Capture the cell that displays the provided text and extract its [X, Y] central coordinate. 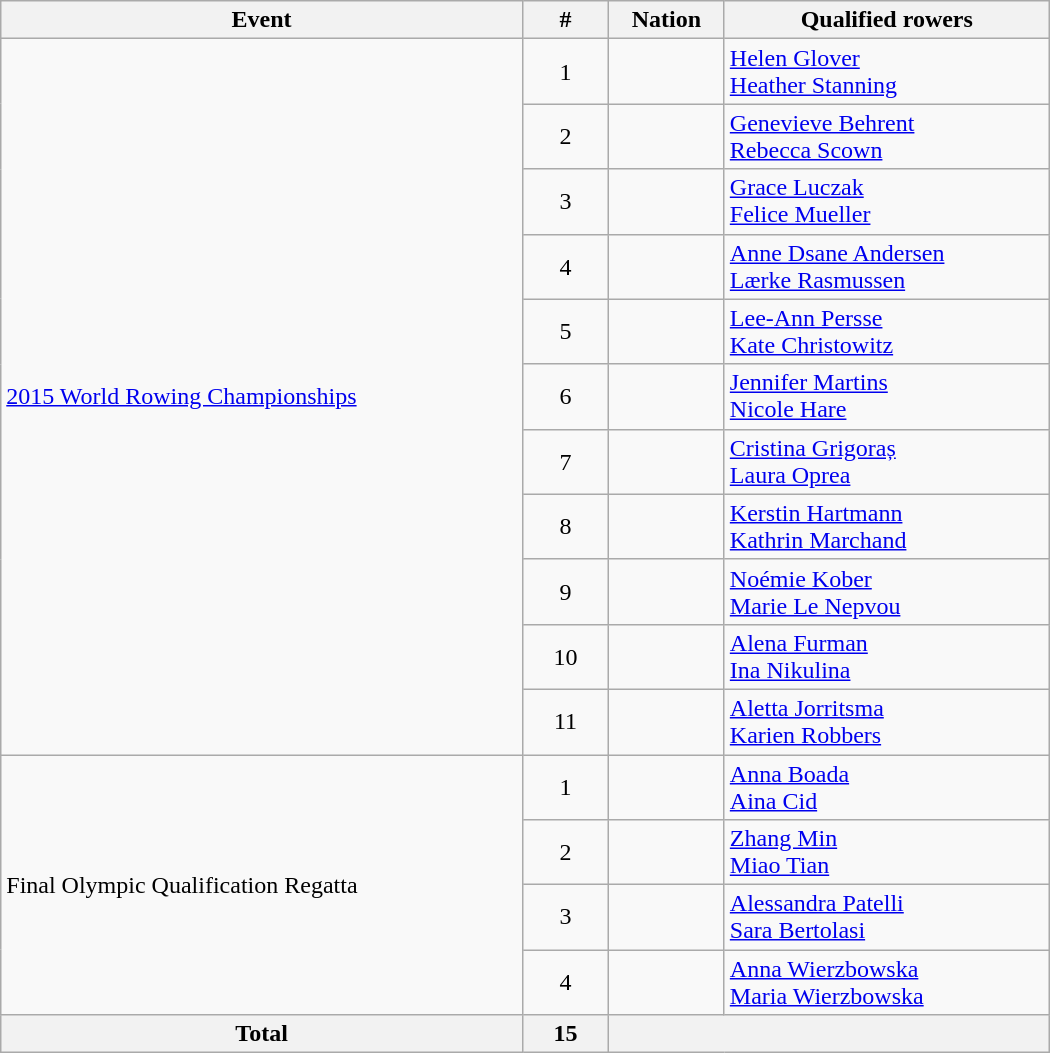
Event [262, 20]
15 [565, 1034]
Aletta JorritsmaKarien Robbers [886, 722]
Helen GloverHeather Stanning [886, 72]
Kerstin HartmannKathrin Marchand [886, 526]
# [565, 20]
Grace LuczakFelice Mueller [886, 202]
5 [565, 332]
9 [565, 592]
Anne Dsane AndersenLærke Rasmussen [886, 266]
Final Olympic Qualification Regatta [262, 884]
Qualified rowers [886, 20]
Cristina GrigorașLaura Oprea [886, 462]
6 [565, 396]
10 [565, 656]
Zhang MinMiao Tian [886, 852]
2015 World Rowing Championships [262, 397]
Anna WierzbowskaMaria Wierzbowska [886, 982]
Jennifer MartinsNicole Hare [886, 396]
Noémie KoberMarie Le Nepvou [886, 592]
8 [565, 526]
Genevieve BehrentRebecca Scown [886, 136]
Lee-Ann PersseKate Christowitz [886, 332]
Anna BoadaAina Cid [886, 786]
11 [565, 722]
7 [565, 462]
Total [262, 1034]
Alena FurmanIna Nikulina [886, 656]
Alessandra PatelliSara Bertolasi [886, 918]
Nation [667, 20]
